Return (x, y) of the center of cell containing provided text 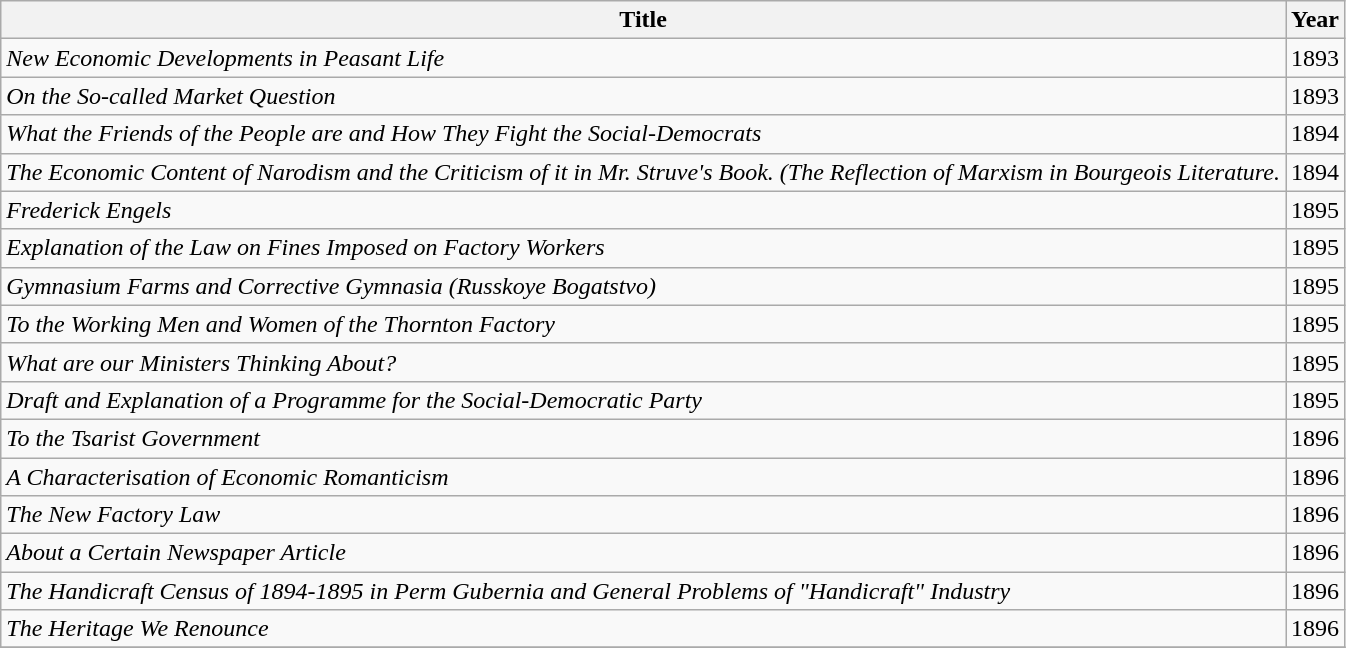
The Heritage We Renounce (644, 629)
About a Certain Newspaper Article (644, 553)
The New Factory Law (644, 515)
The Economic Content of Narodism and the Criticism of it in Mr. Struve's Book. (The Reflection of Marxism in Bourgeois Literature. (644, 172)
To the Tsarist Government (644, 438)
Title (644, 20)
What the Friends of the People are and How They Fight the Social-Democrats (644, 134)
The Handicraft Census of 1894-1895 in Perm Gubernia and General Problems of "Handicraft" Industry (644, 591)
Explanation of the Law on Fines Imposed on Factory Workers (644, 248)
Year (1316, 20)
Gymnasium Farms and Corrective Gymnasia (Russkoye Bogatstvo) (644, 286)
A Characterisation of Economic Romanticism (644, 477)
To the Working Men and Women of the Thornton Factory (644, 324)
Frederick Engels (644, 210)
On the So-called Market Question (644, 96)
New Economic Developments in Peasant Life (644, 58)
Draft and Explanation of a Programme for the Social-Democratic Party (644, 400)
What are our Ministers Thinking About? (644, 362)
